Provide the [x, y] coordinate of the cell's center where the given text is located.  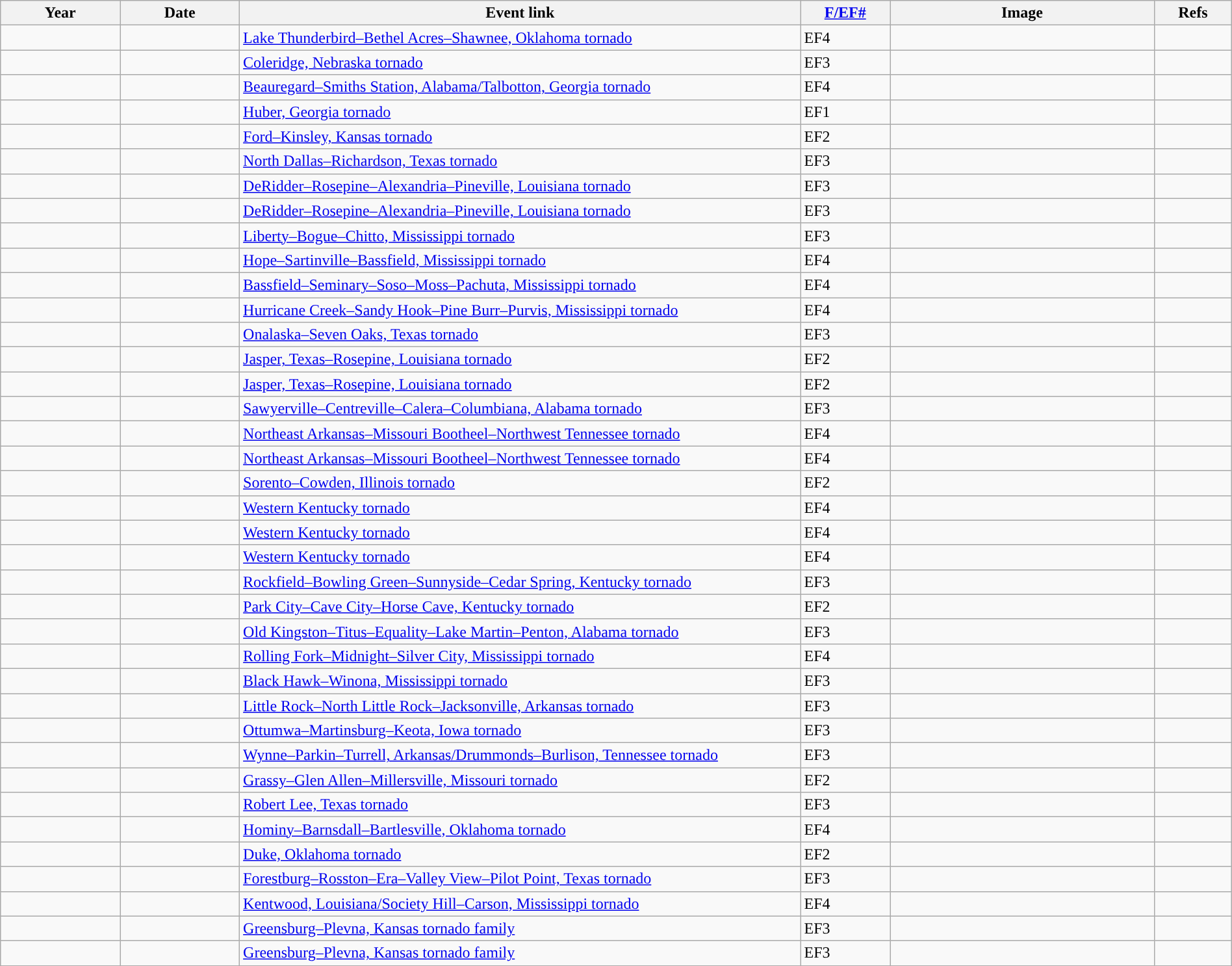
Park City–Cave City–Horse Cave, Kentucky tornado [520, 607]
Coleridge, Nebraska tornado [520, 62]
Wynne–Parkin–Turrell, Arkansas/Drummonds–Burlison, Tennessee tornado [520, 755]
Bassfield–Seminary–Soso–Moss–Pachuta, Mississippi tornado [520, 285]
Beauregard–Smiths Station, Alabama/Talbotton, Georgia tornado [520, 87]
Ford–Kinsley, Kansas tornado [520, 137]
Liberty–Bogue–Chitto, Mississippi tornado [520, 235]
Huber, Georgia tornado [520, 112]
Onalaska–Seven Oaks, Texas tornado [520, 335]
Hope–Sartinville–Bassfield, Mississippi tornado [520, 260]
Date [180, 13]
EF1 [845, 112]
Black Hawk–Winona, Mississippi tornado [520, 681]
Forestburg–Rosston–Era–Valley View–Pilot Point, Texas tornado [520, 879]
Rolling Fork–Midnight–Silver City, Mississippi tornado [520, 656]
Duke, Oklahoma tornado [520, 854]
North Dallas–Richardson, Texas tornado [520, 161]
Event link [520, 13]
F/EF# [845, 13]
Image [1023, 13]
Year [60, 13]
Hominy–Barnsdall–Bartlesville, Oklahoma tornado [520, 829]
Ottumwa–Martinsburg–Keota, Iowa tornado [520, 731]
Robert Lee, Texas tornado [520, 805]
Rockfield–Bowling Green–Sunnyside–Cedar Spring, Kentucky tornado [520, 582]
Old Kingston–Titus–Equality–Lake Martin–Penton, Alabama tornado [520, 631]
Hurricane Creek–Sandy Hook–Pine Burr–Purvis, Mississippi tornado [520, 310]
Grassy–Glen Allen–Millersville, Missouri tornado [520, 780]
Sorento–Cowden, Illinois tornado [520, 483]
Kentwood, Louisiana/Society Hill–Carson, Mississippi tornado [520, 904]
Refs [1193, 13]
Lake Thunderbird–Bethel Acres–Shawnee, Oklahoma tornado [520, 38]
Sawyerville–Centreville–Calera–Columbiana, Alabama tornado [520, 409]
Little Rock–North Little Rock–Jacksonville, Arkansas tornado [520, 705]
